Pinpoint the cell where the given text exists, returning its [X, Y] midpoint coordinate. 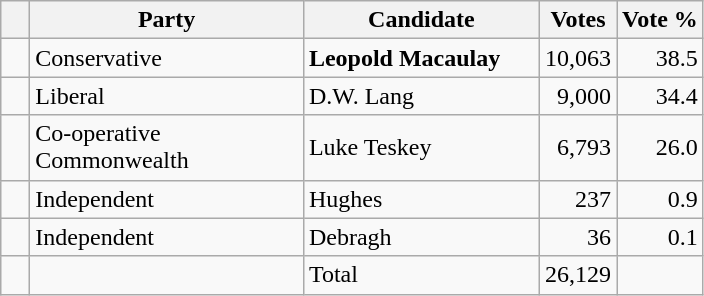
Leopold Macaulay [421, 58]
6,793 [578, 148]
Debragh [421, 237]
9,000 [578, 96]
Vote % [660, 20]
36 [578, 237]
237 [578, 199]
Candidate [421, 20]
26,129 [578, 275]
26.0 [660, 148]
Party [167, 20]
Liberal [167, 96]
34.4 [660, 96]
Total [421, 275]
Votes [578, 20]
Conservative [167, 58]
0.1 [660, 237]
Hughes [421, 199]
10,063 [578, 58]
D.W. Lang [421, 96]
38.5 [660, 58]
0.9 [660, 199]
Luke Teskey [421, 148]
Co-operative Commonwealth [167, 148]
